Return the [x, y] coordinate for the center point of the cell that contains the specified text.  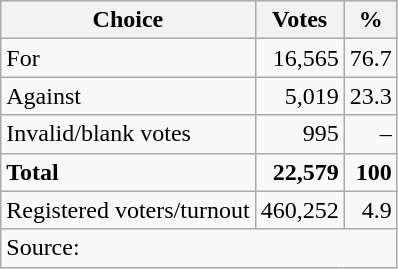
Invalid/blank votes [128, 134]
Total [128, 172]
Registered voters/turnout [128, 210]
– [370, 134]
16,565 [300, 58]
76.7 [370, 58]
% [370, 20]
4.9 [370, 210]
22,579 [300, 172]
100 [370, 172]
995 [300, 134]
460,252 [300, 210]
Against [128, 96]
5,019 [300, 96]
Source: [199, 248]
Choice [128, 20]
23.3 [370, 96]
For [128, 58]
Votes [300, 20]
